Return [x, y] of the center of cell containing provided text 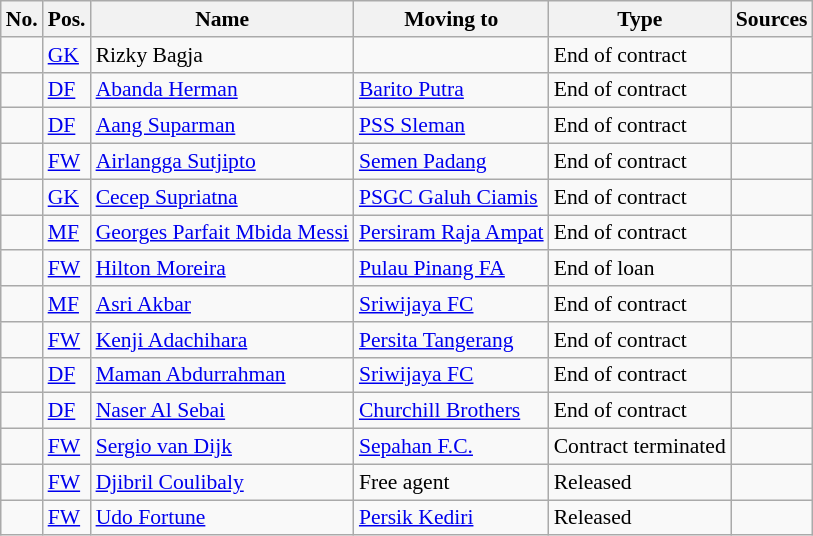
End of loan [640, 269]
Sergio van Dijk [222, 447]
Type [640, 19]
Free agent [452, 482]
Airlangga Sutjipto [222, 162]
Asri Akbar [222, 304]
Churchill Brothers [452, 411]
Maman Abdurrahman [222, 375]
Pulau Pinang FA [452, 269]
Hilton Moreira [222, 269]
Moving to [452, 19]
Udo Fortune [222, 518]
Kenji Adachihara [222, 340]
Barito Putra [452, 90]
Abanda Herman [222, 90]
Sources [772, 19]
Georges Parfait Mbida Messi [222, 233]
Naser Al Sebai [222, 411]
Djibril Coulibaly [222, 482]
PSS Sleman [452, 126]
Cecep Supriatna [222, 197]
Name [222, 19]
Pos. [67, 19]
Semen Padang [452, 162]
PSGC Galuh Ciamis [452, 197]
Rizky Bagja [222, 55]
Contract terminated [640, 447]
Persita Tangerang [452, 340]
Aang Suparman [222, 126]
Persiram Raja Ampat [452, 233]
Persik Kediri [452, 518]
Sepahan F.C. [452, 447]
No. [22, 19]
